Determine the [X, Y] coordinate at the center of the cell enclosing the given text.  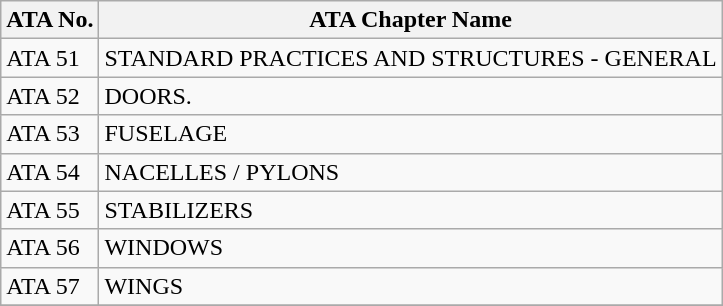
WINGS [410, 286]
FUSELAGE [410, 134]
ATA 51 [50, 58]
STANDARD PRACTICES AND STRUCTURES - GENERAL [410, 58]
ATA 56 [50, 248]
DOORS. [410, 96]
ATA 55 [50, 210]
ATA 53 [50, 134]
ATA 52 [50, 96]
STABILIZERS [410, 210]
WINDOWS [410, 248]
NACELLES / PYLONS [410, 172]
ATA No. [50, 20]
ATA 54 [50, 172]
ATA 57 [50, 286]
ATA Chapter Name [410, 20]
